Extract the (X, Y) coordinate from the center of the cell holding the provided text.  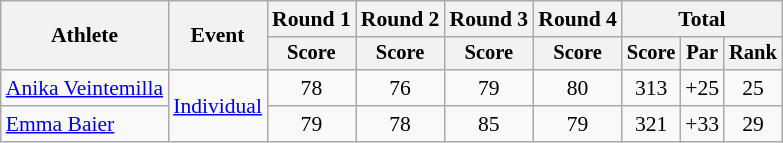
Round 2 (400, 19)
Anika Veintemilla (84, 88)
80 (578, 88)
Rank (753, 54)
Par (702, 54)
Emma Baier (84, 124)
85 (488, 124)
+25 (702, 88)
+33 (702, 124)
313 (651, 88)
Round 1 (312, 19)
Individual (218, 106)
Total (702, 19)
25 (753, 88)
Event (218, 36)
Athlete (84, 36)
Round 4 (578, 19)
29 (753, 124)
76 (400, 88)
321 (651, 124)
Round 3 (488, 19)
